Capture the cell that displays the provided text and extract its (X, Y) central coordinate. 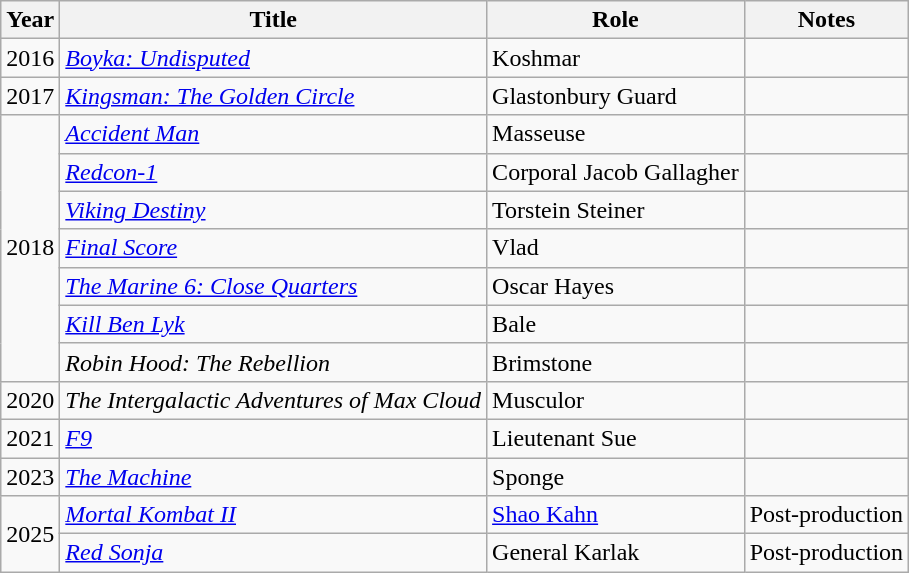
2025 (30, 534)
Title (274, 20)
Vlad (616, 248)
Redcon-1 (274, 172)
Masseuse (616, 134)
Robin Hood: The Rebellion (274, 362)
Final Score (274, 248)
Red Sonja (274, 553)
Brimstone (616, 362)
General Karlak (616, 553)
Accident Man (274, 134)
The Intergalactic Adventures of Max Cloud (274, 400)
2018 (30, 248)
Boyka: Undisputed (274, 58)
The Marine 6: Close Quarters (274, 286)
Koshmar (616, 58)
Year (30, 20)
Oscar Hayes (616, 286)
Kingsman: The Golden Circle (274, 96)
The Machine (274, 477)
Torstein Steiner (616, 210)
Bale (616, 324)
2016 (30, 58)
Glastonbury Guard (616, 96)
Corporal Jacob Gallagher (616, 172)
2023 (30, 477)
Shao Kahn (616, 515)
F9 (274, 438)
Sponge (616, 477)
Kill Ben Lyk (274, 324)
Mortal Kombat II (274, 515)
2020 (30, 400)
Notes (826, 20)
Lieutenant Sue (616, 438)
Viking Destiny (274, 210)
Musculor (616, 400)
Role (616, 20)
2021 (30, 438)
2017 (30, 96)
